Find where the given text appears and provide that cell's center as (x, y) coordinate. 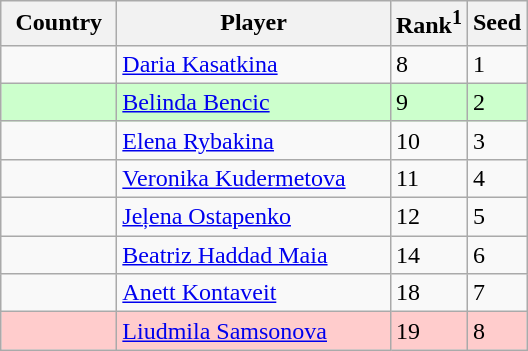
Player (254, 24)
5 (496, 217)
7 (496, 293)
1 (496, 64)
4 (496, 178)
Daria Kasatkina (254, 64)
Country (59, 24)
12 (428, 217)
Veronika Kudermetova (254, 178)
3 (496, 140)
10 (428, 140)
Belinda Bencic (254, 102)
Beatriz Haddad Maia (254, 255)
2 (496, 102)
6 (496, 255)
Anett Kontaveit (254, 293)
Liudmila Samsonova (254, 331)
11 (428, 178)
Seed (496, 24)
9 (428, 102)
14 (428, 255)
Rank1 (428, 24)
19 (428, 331)
18 (428, 293)
Elena Rybakina (254, 140)
Jeļena Ostapenko (254, 217)
